Return the (x, y) coordinate for the center point of the cell that contains the specified text.  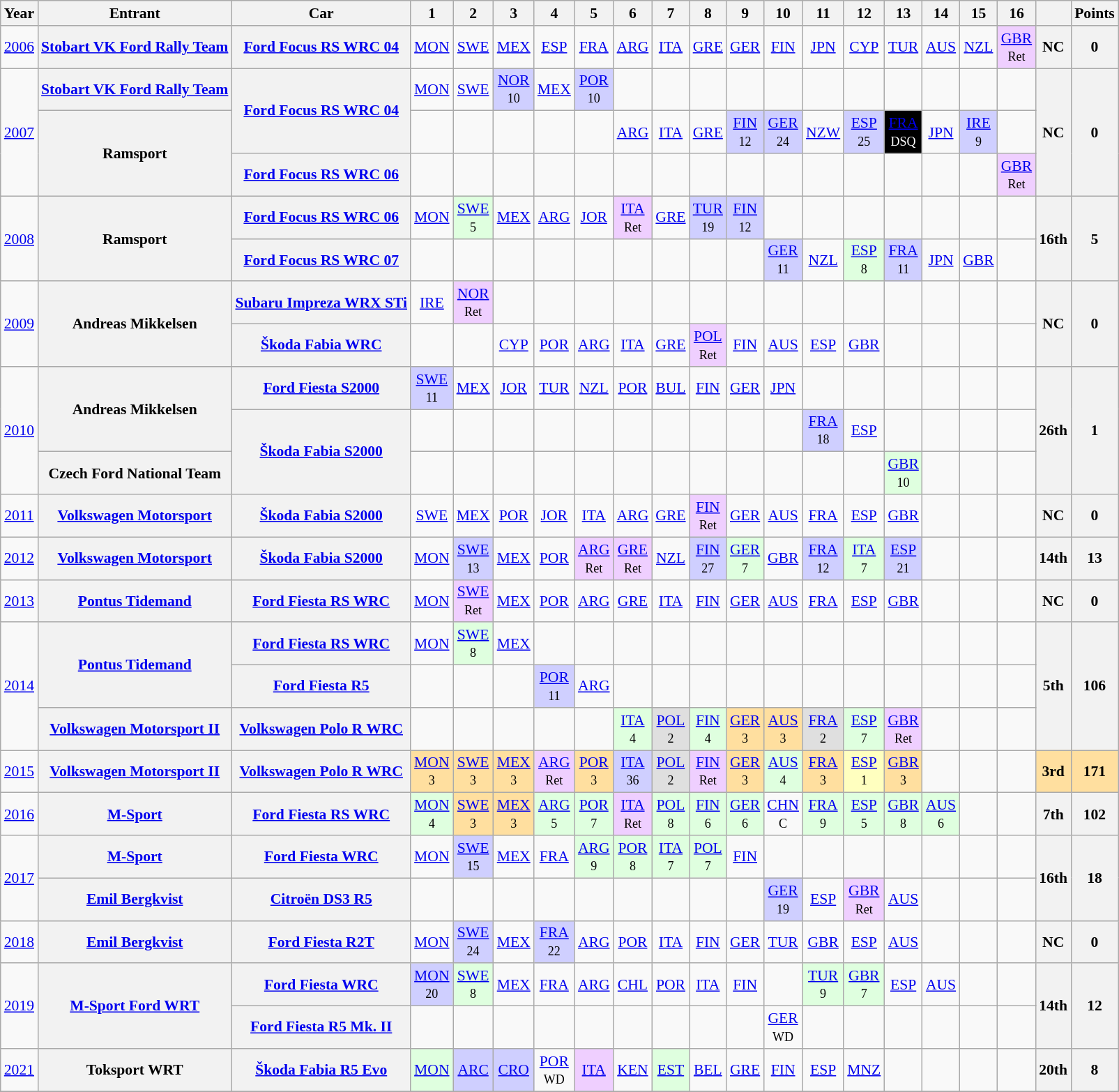
11 (823, 13)
MON4 (432, 814)
FIN4 (708, 729)
FRA18 (823, 431)
FRA9 (823, 814)
POL8 (671, 814)
Entrant (135, 13)
AUS4 (783, 771)
SWE5 (473, 218)
10 (783, 13)
7 (671, 13)
AUS3 (783, 729)
5th (1053, 686)
Ford Fiesta R5 Mk. II (321, 1028)
7th (1053, 814)
FRA2 (823, 729)
14 (941, 13)
Year (20, 13)
POL7 (708, 856)
9 (745, 13)
2010 (20, 431)
ARG9 (594, 856)
BEL (708, 1070)
POR3 (594, 771)
FRA12 (823, 558)
2006 (20, 47)
SWE13 (473, 558)
2015 (20, 771)
FRA3 (823, 771)
Škoda Fabia R5 Evo (321, 1070)
M-Sport Ford WRT (135, 1006)
26th (1053, 431)
Car (321, 13)
ESP5 (864, 814)
GER6 (745, 814)
ESP25 (864, 132)
6 (633, 13)
Citroën DS3 R5 (321, 900)
CHL (633, 985)
GER24 (783, 132)
2018 (20, 941)
POR8 (633, 856)
GER19 (783, 900)
20th (1053, 1070)
Toksport WRT (135, 1070)
Points (1095, 13)
AUS6 (941, 814)
Ford Fiesta R2T (321, 941)
171 (1095, 771)
ARG5 (554, 814)
PORWD (554, 1070)
SWE15 (473, 856)
2012 (20, 558)
POLRet (708, 346)
FIN6 (708, 814)
ESP21 (904, 558)
MNZ (864, 1070)
GBR3 (904, 771)
15 (979, 13)
Škoda Fabia WRC (321, 346)
2016 (20, 814)
MON3 (432, 771)
ITA4 (633, 729)
2008 (20, 238)
Ford Fiesta R5 (321, 686)
FRA22 (554, 941)
MON20 (432, 985)
2009 (20, 324)
102 (1095, 814)
ESP8 (864, 259)
POR11 (554, 686)
Czech Ford National Team (135, 473)
Ford Fiesta S2000 (321, 388)
GER11 (783, 259)
ESP7 (864, 729)
GBR7 (864, 985)
ESP1 (864, 771)
TUR9 (823, 985)
2011 (20, 516)
2014 (20, 686)
IRE (432, 303)
SWE24 (473, 941)
SWERet (473, 601)
POR7 (594, 814)
2021 (20, 1070)
Subaru Impreza WRX STi (321, 303)
2 (473, 13)
FRADSQ (904, 132)
GBR8 (904, 814)
GBR10 (904, 473)
106 (1095, 686)
Ford Focus RS WRC 07 (321, 259)
KEN (633, 1070)
FRA11 (904, 259)
3rd (1053, 771)
NORRet (473, 303)
TUR19 (708, 218)
GRERet (633, 558)
16 (1017, 13)
2019 (20, 1006)
GERWD (783, 1028)
FIN27 (708, 558)
3 (514, 13)
NOR10 (514, 89)
GER7 (745, 558)
ITA36 (633, 771)
2007 (20, 132)
BUL (671, 388)
ARC (473, 1070)
EST (671, 1070)
CHNC (783, 814)
CRO (514, 1070)
2017 (20, 878)
IRE9 (979, 132)
POR10 (594, 89)
2013 (20, 601)
NZW (823, 132)
SWE11 (432, 388)
18 (1095, 878)
4 (554, 13)
